From the cell containing the given text, extract its center point as (x, y) coordinate. 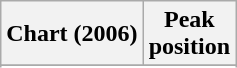
Chart (2006) (72, 34)
Peakposition (189, 34)
